Scan for the cell matching the given text and deliver its [x, y] coordinate at center. 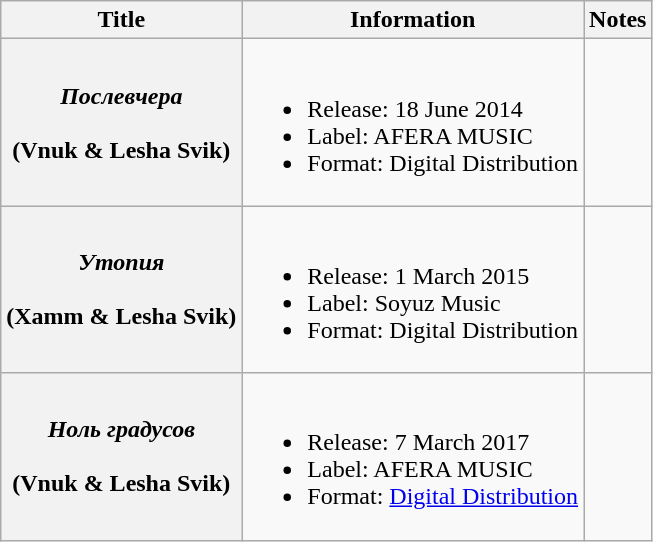
Утопия (Xamm & Lesha Svik) [122, 290]
Information [413, 20]
Release: 18 June 2014Label: AFERA MUSICFormat: Digital Distribution [413, 122]
Послевчера (Vnuk & Lesha Svik) [122, 122]
Ноль градусов (Vnuk & Lesha Svik) [122, 456]
Notes [618, 20]
Release: 1 March 2015Label: Soyuz MusicFormat: Digital Distribution [413, 290]
Title [122, 20]
Release: 7 March 2017Label: AFERA MUSICFormat: Digital Distribution [413, 456]
